Determine the [X, Y] coordinate at the center of the cell enclosing the given text.  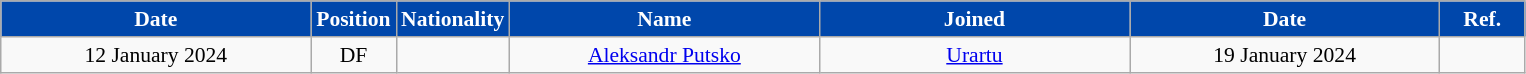
Urartu [974, 55]
Joined [974, 19]
12 January 2024 [156, 55]
Position [354, 19]
Name [664, 19]
Nationality [452, 19]
Aleksandr Putsko [664, 55]
19 January 2024 [1285, 55]
Ref. [1482, 19]
DF [354, 55]
